Extract the (X, Y) coordinate from the center of the cell holding the provided text.  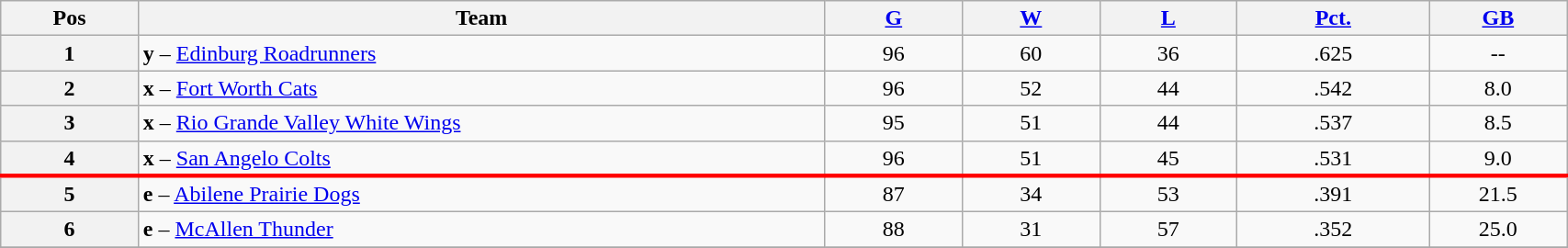
L (1168, 18)
Pct. (1334, 18)
60 (1032, 53)
e – McAllen Thunder (481, 230)
.391 (1334, 194)
Pos (70, 18)
8.0 (1498, 88)
.537 (1334, 123)
21.5 (1498, 194)
6 (70, 230)
34 (1032, 194)
25.0 (1498, 230)
.625 (1334, 53)
-- (1498, 53)
G (894, 18)
y – Edinburg Roadrunners (481, 53)
87 (894, 194)
45 (1168, 158)
88 (894, 230)
5 (70, 194)
GB (1498, 18)
.352 (1334, 230)
2 (70, 88)
x – San Angelo Colts (481, 158)
e – Abilene Prairie Dogs (481, 194)
.542 (1334, 88)
W (1032, 18)
3 (70, 123)
57 (1168, 230)
36 (1168, 53)
95 (894, 123)
9.0 (1498, 158)
1 (70, 53)
31 (1032, 230)
.531 (1334, 158)
8.5 (1498, 123)
4 (70, 158)
x – Rio Grande Valley White Wings (481, 123)
Team (481, 18)
x – Fort Worth Cats (481, 88)
53 (1168, 194)
52 (1032, 88)
